Capture the cell that displays the provided text and extract its [X, Y] central coordinate. 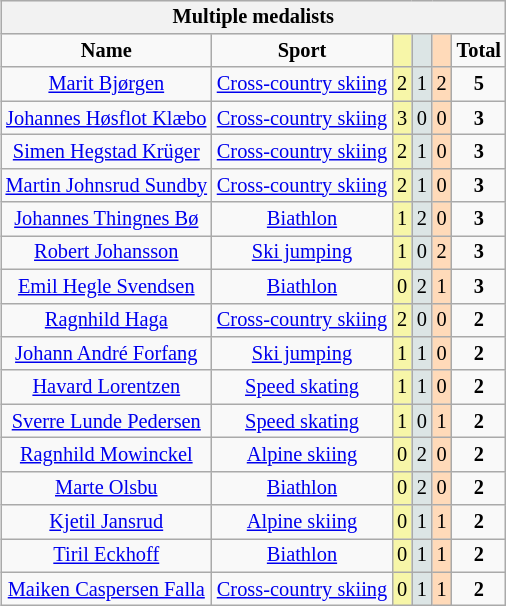
Emil Hegle Svendsen [106, 286]
Multiple medalists [254, 17]
Johann André Forfang [106, 354]
Simen Hegstad Krüger [106, 152]
Sport [302, 51]
Tiril Eckhoff [106, 556]
Johannes Thingnes Bø [106, 219]
Kjetil Jansrud [106, 522]
Ragnhild Mowinckel [106, 455]
Johannes Høsflot Klæbo [106, 118]
Marte Olsbu [106, 488]
5 [479, 84]
Total [479, 51]
Maiken Caspersen Falla [106, 589]
Marit Bjørgen [106, 84]
Havard Lorentzen [106, 387]
Name [106, 51]
Sverre Lunde Pedersen [106, 421]
Ragnhild Haga [106, 320]
Martin Johnsrud Sundby [106, 185]
Robert Johansson [106, 253]
